Return the [X, Y] coordinate for the center point of the cell that contains the specified text.  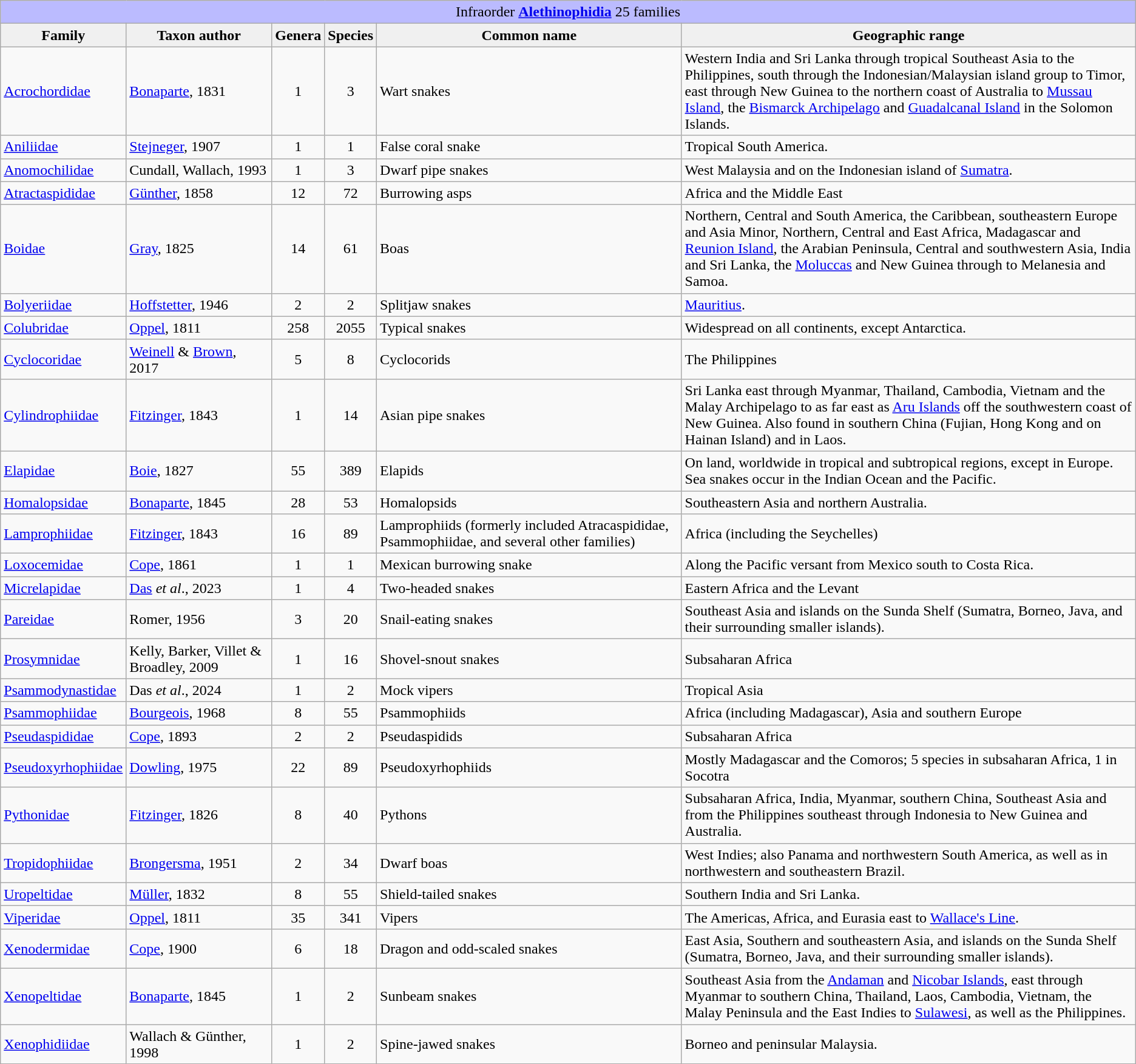
4 [351, 588]
12 [299, 193]
341 [351, 917]
Bonaparte, 1831 [199, 91]
Atractaspididae [63, 193]
34 [351, 863]
Species [351, 35]
18 [351, 948]
Common name [529, 35]
West Indies; also Panama and northwestern South America, as well as in northwestern and southeastern Brazil. [908, 863]
Cylindrophiidae [63, 415]
Cope, 1900 [199, 948]
Brongersma, 1951 [199, 863]
Xenodermidae [63, 948]
Hoffstetter, 1946 [199, 305]
Viperidae [63, 917]
Dowling, 1975 [199, 767]
False coral snake [529, 147]
Stejneger, 1907 [199, 147]
Lamprophiidae [63, 534]
Boas [529, 249]
Cope, 1861 [199, 565]
Elapids [529, 471]
Pseudoxyrhophiidae [63, 767]
Mauritius. [908, 305]
Shield-tailed snakes [529, 894]
Tropidophiidae [63, 863]
Das et al., 2024 [199, 690]
6 [299, 948]
389 [351, 471]
Bourgeois, 1968 [199, 713]
Acrochordidae [63, 91]
Wart snakes [529, 91]
Homalopsids [529, 502]
Pseudoxyrhophiids [529, 767]
53 [351, 502]
Pareidae [63, 619]
Psammodynastidae [63, 690]
Boidae [63, 249]
Borneo and peninsular Malaysia. [908, 1044]
West Malaysia and on the Indonesian island of Sumatra. [908, 170]
Fitzinger, 1826 [199, 815]
Müller, 1832 [199, 894]
Psammophiidae [63, 713]
Cyclocoridae [63, 359]
Burrowing asps [529, 193]
Cyclocorids [529, 359]
Africa (including Madagascar), Asia and southern Europe [908, 713]
258 [299, 328]
Southeastern Asia and northern Australia. [908, 502]
Lamprophiids (formerly included Atracaspididae, Psammophiidae, and several other families) [529, 534]
Pseudaspidids [529, 736]
Wallach & Günther, 1998 [199, 1044]
Africa and the Middle East [908, 193]
On land, worldwide in tropical and subtropical regions, except in Europe. Sea snakes occur in the Indian Ocean and the Pacific. [908, 471]
Mock vipers [529, 690]
Dwarf boas [529, 863]
Asian pipe snakes [529, 415]
Along the Pacific versant from Mexico south to Costa Rica. [908, 565]
Pseudaspididae [63, 736]
Taxon author [199, 35]
Widespread on all continents, except Antarctica. [908, 328]
Mexican burrowing snake [529, 565]
Family [63, 35]
Dragon and odd-scaled snakes [529, 948]
Günther, 1858 [199, 193]
Snail-eating snakes [529, 619]
Dwarf pipe snakes [529, 170]
Cope, 1893 [199, 736]
Weinell & Brown, 2017 [199, 359]
28 [299, 502]
Splitjaw snakes [529, 305]
The Americas, Africa, and Eurasia east to Wallace's Line. [908, 917]
Subsaharan Africa, India, Myanmar, southern China, Southeast Asia and from the Philippines southeast through Indonesia to New Guinea and Australia. [908, 815]
Typical snakes [529, 328]
Pythons [529, 815]
2055 [351, 328]
5 [299, 359]
Xenopeltidae [63, 996]
Kelly, Barker, Villet & Broadley, 2009 [199, 659]
Boie, 1827 [199, 471]
Colubridae [63, 328]
Cundall, Wallach, 1993 [199, 170]
Tropical Asia [908, 690]
Tropical South America. [908, 147]
Uropeltidae [63, 894]
40 [351, 815]
22 [299, 767]
Homalopsidae [63, 502]
Africa (including the Seychelles) [908, 534]
61 [351, 249]
Aniliidae [63, 147]
Gray, 1825 [199, 249]
Loxocemidae [63, 565]
Two-headed snakes [529, 588]
Bolyeriidae [63, 305]
Sunbeam snakes [529, 996]
Mostly Madagascar and the Comoros; 5 species in subsaharan Africa, 1 in Socotra [908, 767]
Vipers [529, 917]
Southern India and Sri Lanka. [908, 894]
East Asia, Southern and southeastern Asia, and islands on the Sunda Shelf (Sumatra, Borneo, Java, and their surrounding smaller islands). [908, 948]
Das et al., 2023 [199, 588]
20 [351, 619]
Infraorder Alethinophidia 25 families [568, 12]
Spine-jawed snakes [529, 1044]
Pythonidae [63, 815]
Eastern Africa and the Levant [908, 588]
The Philippines [908, 359]
Geographic range [908, 35]
Psammophiids [529, 713]
Anomochilidae [63, 170]
Prosymnidae [63, 659]
Micrelapidae [63, 588]
35 [299, 917]
Shovel-snout snakes [529, 659]
Xenophidiidae [63, 1044]
Elapidae [63, 471]
72 [351, 193]
Southeast Asia and islands on the Sunda Shelf (Sumatra, Borneo, Java, and their surrounding smaller islands). [908, 619]
Genera [299, 35]
Romer, 1956 [199, 619]
